Determine the (x, y) coordinate at the center of the cell enclosing the given text.  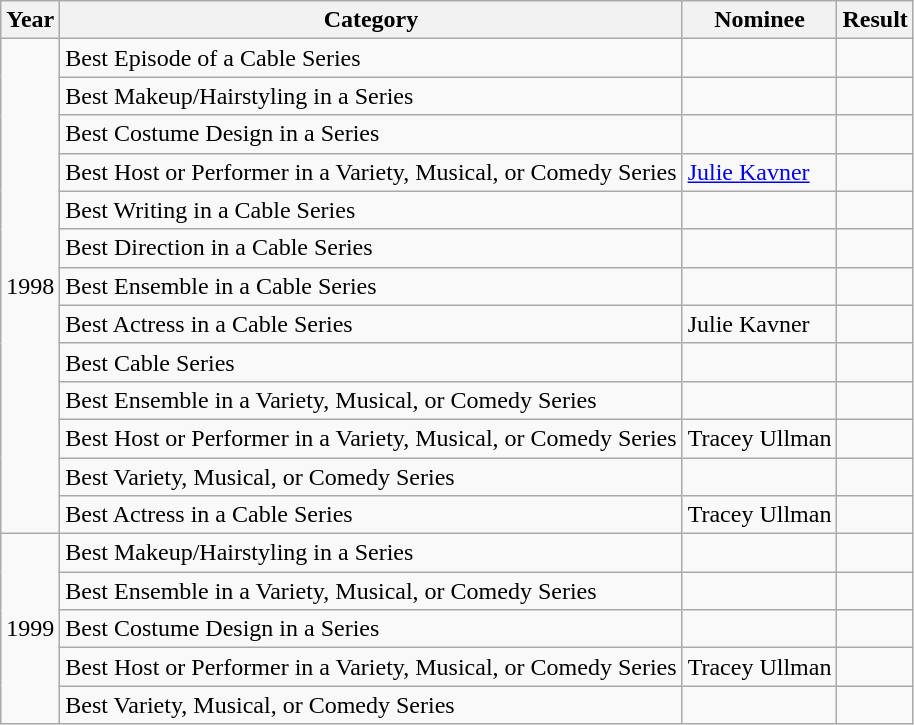
Result (875, 20)
Best Episode of a Cable Series (371, 58)
Best Writing in a Cable Series (371, 210)
Best Cable Series (371, 362)
Year (30, 20)
Nominee (760, 20)
Best Ensemble in a Cable Series (371, 286)
Category (371, 20)
1999 (30, 629)
1998 (30, 286)
Best Direction in a Cable Series (371, 248)
